Identify which cell holds the provided text, then report its [X, Y] central coordinate. 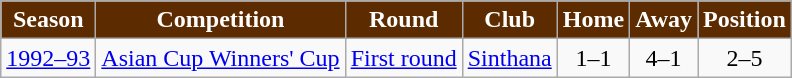
Season [48, 20]
1–1 [593, 58]
Club [510, 20]
Competition [220, 20]
Round [404, 20]
Home [593, 20]
2–5 [745, 58]
First round [404, 58]
1992–93 [48, 58]
4–1 [664, 58]
Away [664, 20]
Sinthana [510, 58]
Position [745, 20]
Asian Cup Winners' Cup [220, 58]
